Return [X, Y] of the center of cell containing provided text 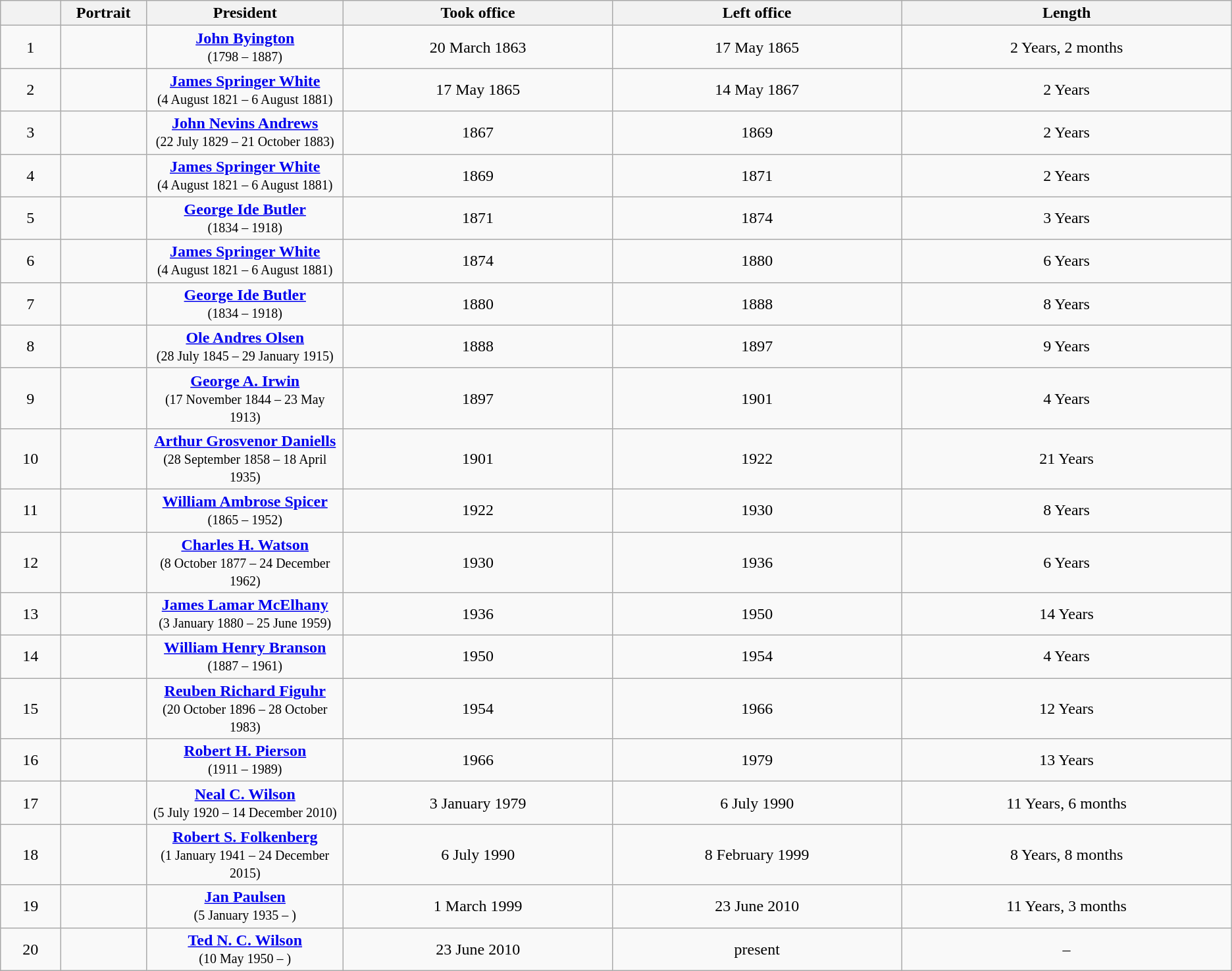
Portrait [104, 13]
4 [30, 175]
15 [30, 709]
12 [30, 562]
9 [30, 398]
1 March 1999 [478, 907]
9 Years [1066, 346]
1979 [757, 760]
2 Years, 2 months [1066, 47]
Reuben Richard Figuhr(20 October 1896 – 28 October 1983) [245, 709]
14 Years [1066, 614]
Neal C. Wilson(5 July 1920 – 14 December 2010) [245, 803]
8 Years, 8 months [1066, 855]
10 [30, 459]
20 March 1863 [478, 47]
Robert S. Folkenberg(1 January 1941 – 24 December 2015) [245, 855]
14 May 1867 [757, 89]
13 [30, 614]
Robert H. Pierson(1911 – 1989) [245, 760]
James Lamar McElhany(3 January 1880 – 25 June 1959) [245, 614]
Took office [478, 13]
11 Years, 3 months [1066, 907]
16 [30, 760]
8 February 1999 [757, 855]
6 [30, 261]
1867 [478, 133]
1 [30, 47]
14 [30, 657]
2 [30, 89]
President [245, 13]
Length [1066, 13]
John Nevins Andrews(22 July 1829 – 21 October 1883) [245, 133]
Jan Paulsen (5 January 1935 – ) [245, 907]
13 Years [1066, 760]
17 [30, 803]
3 Years [1066, 218]
Ole Andres Olsen(28 July 1845 – 29 January 1915) [245, 346]
William Ambrose Spicer(1865 – 1952) [245, 510]
19 [30, 907]
John Byington(1798 – 1887) [245, 47]
7 [30, 304]
18 [30, 855]
Arthur Grosvenor Daniells(28 September 1858 – 18 April 1935) [245, 459]
21 Years [1066, 459]
11 [30, 510]
11 Years, 6 months [1066, 803]
Left office [757, 13]
8 [30, 346]
George A. Irwin(17 November 1844 – 23 May 1913) [245, 398]
Ted N. C. Wilson (10 May 1950 – ) [245, 949]
Charles H. Watson(8 October 1877 – 24 December 1962) [245, 562]
– [1066, 949]
3 [30, 133]
William Henry Branson(1887 – 1961) [245, 657]
present [757, 949]
3 January 1979 [478, 803]
20 [30, 949]
5 [30, 218]
12 Years [1066, 709]
